Identify which cell holds the provided text, then report its [X, Y] central coordinate. 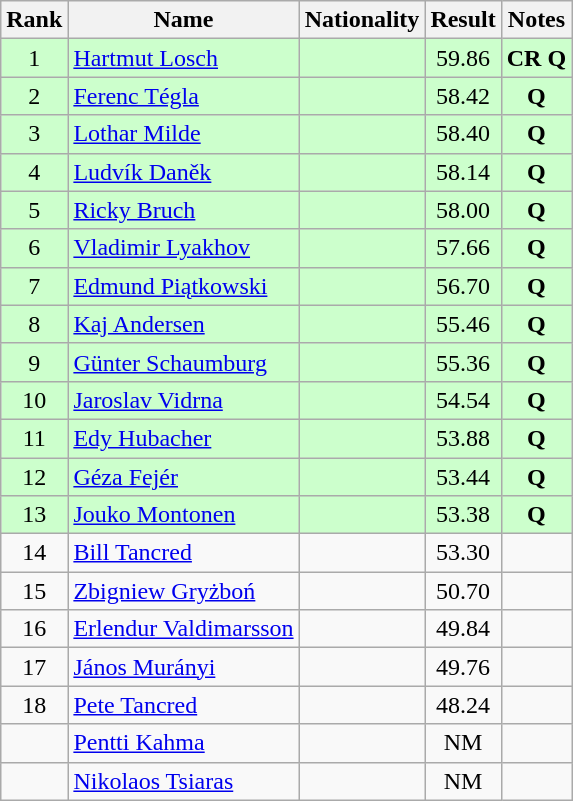
Ferenc Tégla [184, 96]
Pentti Kahma [184, 743]
7 [34, 286]
Zbigniew Gryżboń [184, 591]
55.36 [463, 362]
6 [34, 248]
2 [34, 96]
Géza Fejér [184, 477]
Ricky Bruch [184, 210]
17 [34, 667]
10 [34, 400]
Jouko Montonen [184, 515]
53.38 [463, 515]
12 [34, 477]
58.42 [463, 96]
58.00 [463, 210]
50.70 [463, 591]
Rank [34, 20]
53.88 [463, 438]
Erlendur Valdimarsson [184, 629]
56.70 [463, 286]
Vladimir Lyakhov [184, 248]
15 [34, 591]
János Murányi [184, 667]
48.24 [463, 705]
Bill Tancred [184, 553]
Result [463, 20]
49.76 [463, 667]
Notes [536, 20]
Edy Hubacher [184, 438]
58.40 [463, 134]
Ludvík Daněk [184, 172]
16 [34, 629]
Nationality [362, 20]
55.46 [463, 324]
9 [34, 362]
Edmund Piątkowski [184, 286]
58.14 [463, 172]
Günter Schaumburg [184, 362]
54.54 [463, 400]
Kaj Andersen [184, 324]
4 [34, 172]
14 [34, 553]
CR Q [536, 58]
13 [34, 515]
53.44 [463, 477]
5 [34, 210]
Pete Tancred [184, 705]
49.84 [463, 629]
Nikolaos Tsiaras [184, 781]
8 [34, 324]
1 [34, 58]
3 [34, 134]
Name [184, 20]
11 [34, 438]
Lothar Milde [184, 134]
59.86 [463, 58]
Hartmut Losch [184, 58]
18 [34, 705]
53.30 [463, 553]
Jaroslav Vidrna [184, 400]
57.66 [463, 248]
